Pinpoint the cell where the given text exists, returning its [x, y] midpoint coordinate. 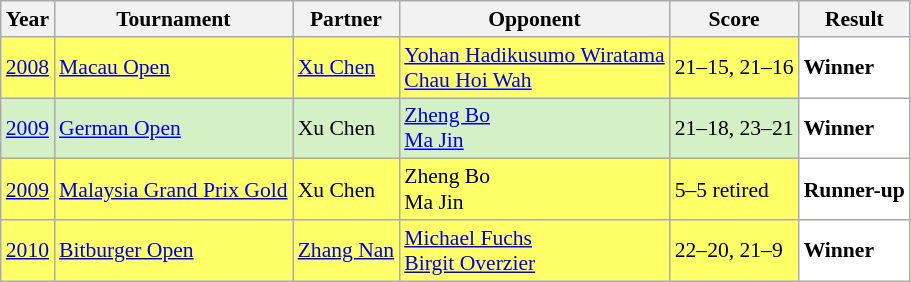
Zhang Nan [346, 250]
22–20, 21–9 [734, 250]
Score [734, 19]
5–5 retired [734, 190]
Bitburger Open [174, 250]
21–15, 21–16 [734, 68]
Michael Fuchs Birgit Overzier [534, 250]
2010 [28, 250]
21–18, 23–21 [734, 128]
Partner [346, 19]
German Open [174, 128]
2008 [28, 68]
Yohan Hadikusumo Wiratama Chau Hoi Wah [534, 68]
Runner-up [854, 190]
Tournament [174, 19]
Malaysia Grand Prix Gold [174, 190]
Opponent [534, 19]
Macau Open [174, 68]
Year [28, 19]
Result [854, 19]
